Provide the (X, Y) coordinate of the cell's center where the given text is located.  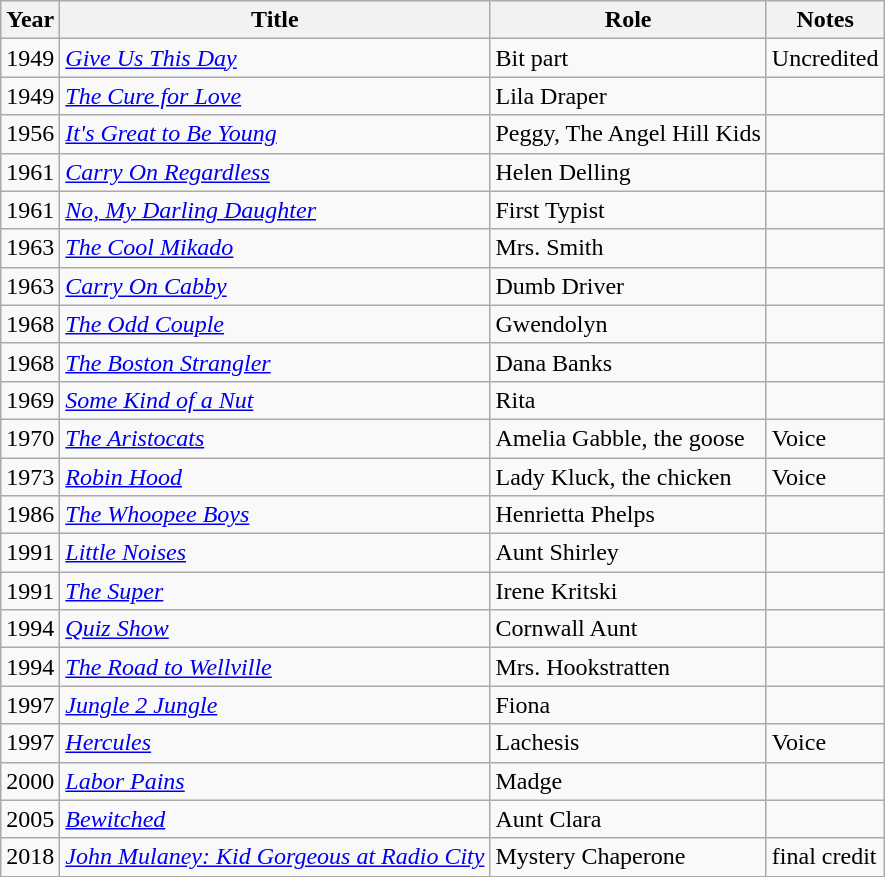
Bit part (628, 58)
Irene Kritski (628, 591)
No, My Darling Daughter (275, 210)
Aunt Shirley (628, 553)
Title (275, 20)
The Boston Strangler (275, 362)
Fiona (628, 705)
The Cure for Love (275, 96)
Dana Banks (628, 362)
Notes (825, 20)
Henrietta Phelps (628, 515)
2018 (30, 857)
final credit (825, 857)
Peggy, The Angel Hill Kids (628, 134)
Lady Kluck, the chicken (628, 477)
Lachesis (628, 743)
It's Great to Be Young (275, 134)
Uncredited (825, 58)
Dumb Driver (628, 286)
Carry On Regardless (275, 172)
Rita (628, 400)
The Road to Wellville (275, 667)
The Cool Mikado (275, 248)
Labor Pains (275, 781)
1956 (30, 134)
Hercules (275, 743)
First Typist (628, 210)
1973 (30, 477)
Quiz Show (275, 629)
Mystery Chaperone (628, 857)
Role (628, 20)
2005 (30, 819)
Jungle 2 Jungle (275, 705)
Amelia Gabble, the goose (628, 438)
The Whoopee Boys (275, 515)
Lila Draper (628, 96)
The Odd Couple (275, 324)
1986 (30, 515)
Carry On Cabby (275, 286)
Gwendolyn (628, 324)
Mrs. Smith (628, 248)
1970 (30, 438)
The Aristocats (275, 438)
2000 (30, 781)
Aunt Clara (628, 819)
Mrs. Hookstratten (628, 667)
Helen Delling (628, 172)
Year (30, 20)
John Mulaney: Kid Gorgeous at Radio City (275, 857)
Little Noises (275, 553)
1969 (30, 400)
Bewitched (275, 819)
Some Kind of a Nut (275, 400)
Robin Hood (275, 477)
Give Us This Day (275, 58)
The Super (275, 591)
Madge (628, 781)
Cornwall Aunt (628, 629)
